Return (x, y) of the center of cell containing provided text 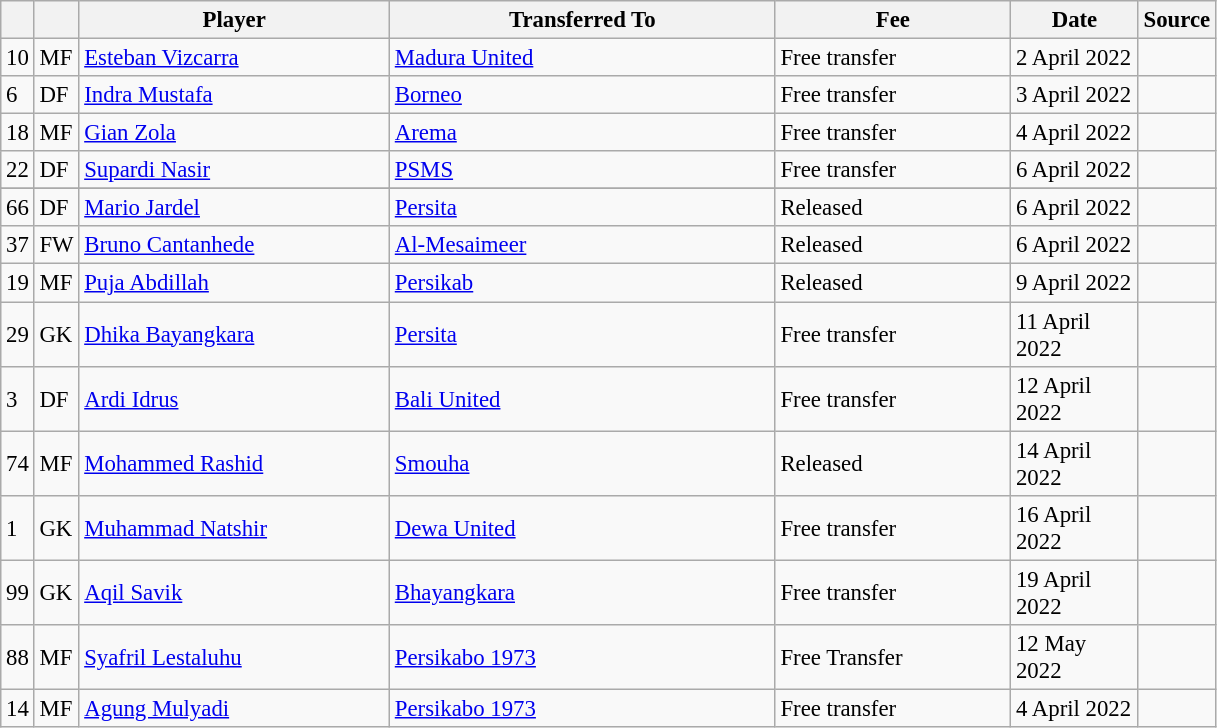
88 (18, 658)
FW (56, 245)
1 (18, 528)
Source (1176, 20)
Dewa United (582, 528)
Supardi Nasir (234, 170)
3 April 2022 (1075, 95)
Agung Mulyadi (234, 708)
Fee (893, 20)
Mario Jardel (234, 208)
66 (18, 208)
3 (18, 398)
Borneo (582, 95)
Syafril Lestaluhu (234, 658)
PSMS (582, 170)
Bruno Cantanhede (234, 245)
Transferred To (582, 20)
14 April 2022 (1075, 464)
Gian Zola (234, 133)
Muhammad Natshir (234, 528)
12 April 2022 (1075, 398)
29 (18, 334)
6 (18, 95)
16 April 2022 (1075, 528)
Madura United (582, 58)
Free Transfer (893, 658)
Indra Mustafa (234, 95)
99 (18, 592)
Bhayangkara (582, 592)
Aqil Savik (234, 592)
22 (18, 170)
74 (18, 464)
10 (18, 58)
Al-Mesaimeer (582, 245)
Arema (582, 133)
11 April 2022 (1075, 334)
Player (234, 20)
Smouha (582, 464)
19 April 2022 (1075, 592)
Dhika Bayangkara (234, 334)
19 (18, 283)
12 May 2022 (1075, 658)
Ardi Idrus (234, 398)
Esteban Vizcarra (234, 58)
9 April 2022 (1075, 283)
Bali United (582, 398)
Puja Abdillah (234, 283)
2 April 2022 (1075, 58)
18 (18, 133)
Persikab (582, 283)
37 (18, 245)
14 (18, 708)
Mohammed Rashid (234, 464)
Date (1075, 20)
